From the cell containing the given text, extract its center point as (x, y) coordinate. 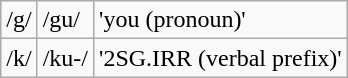
'you (pronoun)' (221, 20)
/gu/ (65, 20)
/g/ (19, 20)
/ku-/ (65, 58)
/k/ (19, 58)
'2SG.IRR (verbal prefix)' (221, 58)
